Return the [x, y] coordinate for the center point of the cell that contains the specified text.  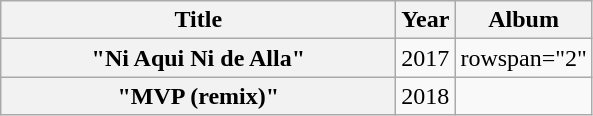
Title [198, 20]
Year [426, 20]
"Ni Aqui Ni de Alla" [198, 58]
rowspan="2" [524, 58]
"MVP (remix)" [198, 96]
2017 [426, 58]
2018 [426, 96]
Album [524, 20]
